For the text-containing cell, return its midpoint in [X, Y] coordinate format. 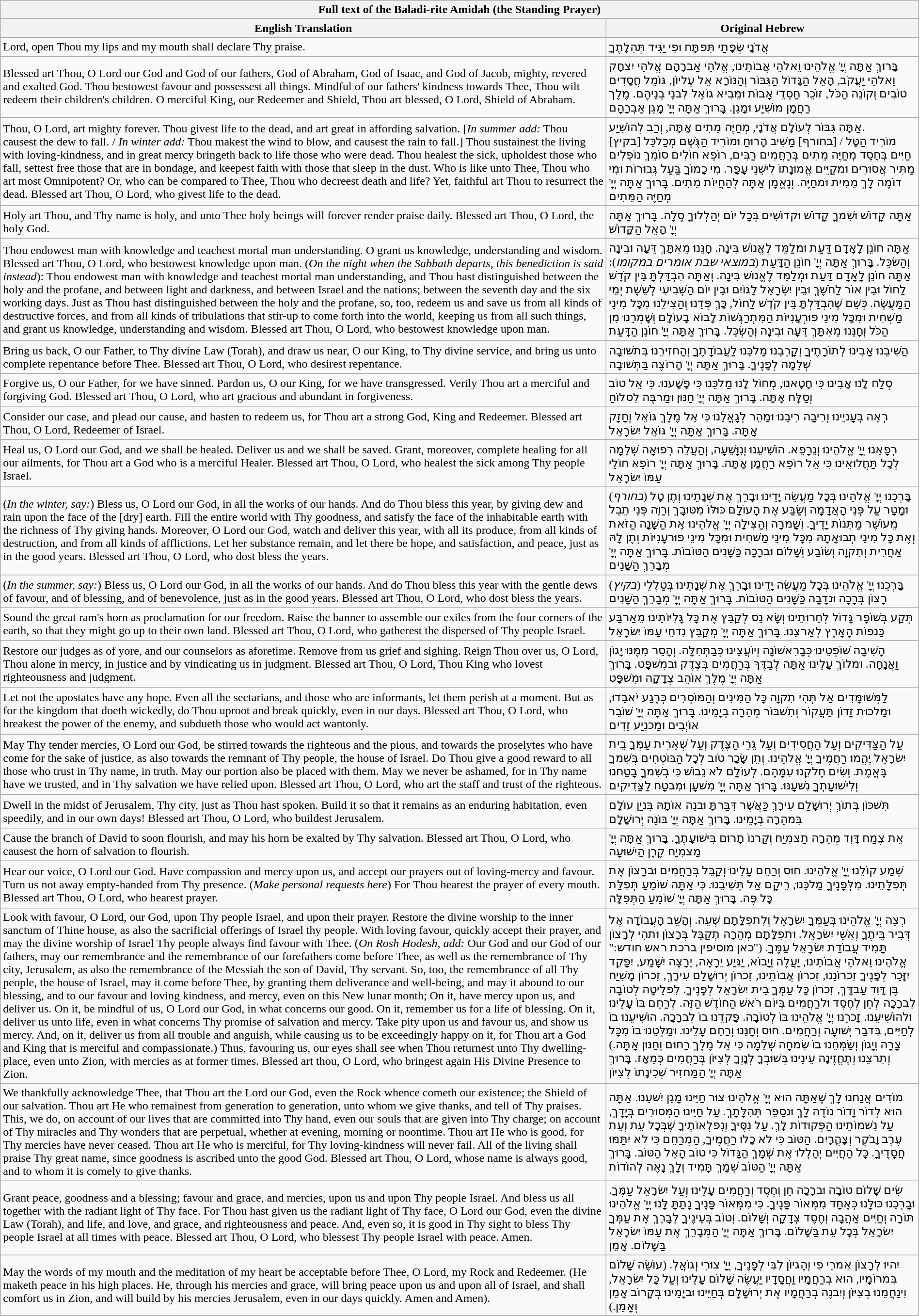
Lord, open Thou my lips and my mouth shall declare Thy praise. [303, 47]
רְאֵה בְעָניֵינוּ וְרִיבָה רִיבֵנוּ וּמַהֵר לְגָאֳלֵנוּ כִּי אֵל מֶלֶךְ גּוֹאֵל וְחָזָק אָתָּה. בָּרוּךְ אַתָּה יְיָ' גּוֹאֵל יִשׂרָאֵל [763, 423]
אֵת צֶמַח דָּוִד מְהֵרָה תַצמִיַח וְקַרנוֹ תָרוּם בִּישׁוּעָתֶךָ. בָּרוּךְ אַתָּה יְיָ' מַצמִיַח קֶרֶן הַישׁוּעָה [763, 844]
Full text of the Baladi-rite Amidah (the Standing Prayer) [459, 10]
אֲדֹנָי שְׂפָתַי תִּפתָּח וּפִי יַגִּיד תְּהִלָתֶךָ [763, 47]
אַתָּה קָדוֹשׁ וּשִׁמךָ קָדוֹשׁ וּקדוֹשִׁים בְּכָל יוֹם יְהַלְלוּךָ סֶלָה. בָּרוּךְ אַתָּה יְיָ' הָאֵל הַקָּדוֹשׁ [763, 222]
Original Hebrew [763, 28]
English Translation [303, 28]
Holy art Thou, and Thy name is holy, and unto Thee holy beings will forever render praise daily. Blessed art Thou, O Lord, the holy God. [303, 222]
